Extract the [x, y] coordinate from the center of the cell holding the provided text.  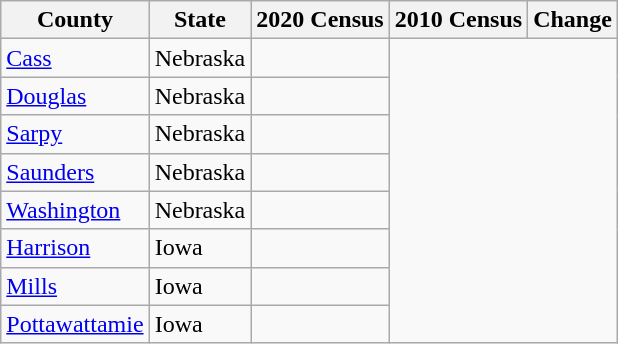
Mills [75, 286]
Sarpy [75, 134]
Saunders [75, 172]
County [75, 20]
Washington [75, 210]
Pottawattamie [75, 324]
Change [573, 20]
Harrison [75, 248]
Cass [75, 58]
Douglas [75, 96]
2020 Census [320, 20]
State [200, 20]
2010 Census [458, 20]
